Output the [X, Y] coordinate of the center of the cell containing the given text.  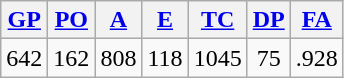
DP [268, 20]
FA [316, 20]
GP [24, 20]
808 [118, 58]
162 [72, 58]
118 [165, 58]
A [118, 20]
1045 [218, 58]
E [165, 20]
TC [218, 20]
PO [72, 20]
.928 [316, 58]
75 [268, 58]
642 [24, 58]
